Scan for the cell matching the given text and deliver its (X, Y) coordinate at center. 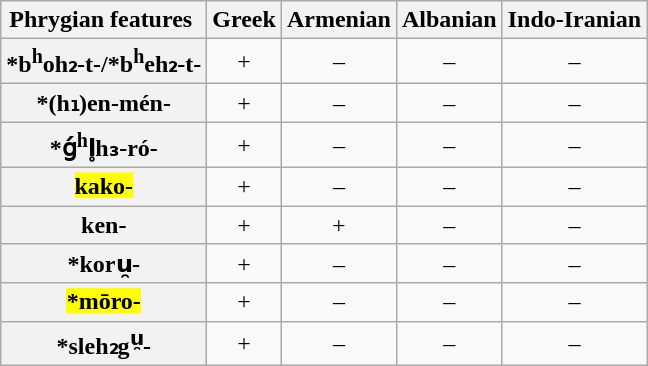
Greek (244, 20)
Phrygian features (104, 20)
*mōro- (104, 302)
Indo-Iranian (574, 20)
*bhoh₂-t-/*bheh₂-t- (104, 62)
*koru̯- (104, 264)
Armenian (338, 20)
kako- (104, 186)
Albanian (449, 20)
*(h₁)en-mén- (104, 103)
ken- (104, 225)
*sleh₂gu̯- (104, 344)
*ǵhl̥h₃-ró- (104, 146)
